Search for the cell housing the specified text and yield its (X, Y) center coordinate. 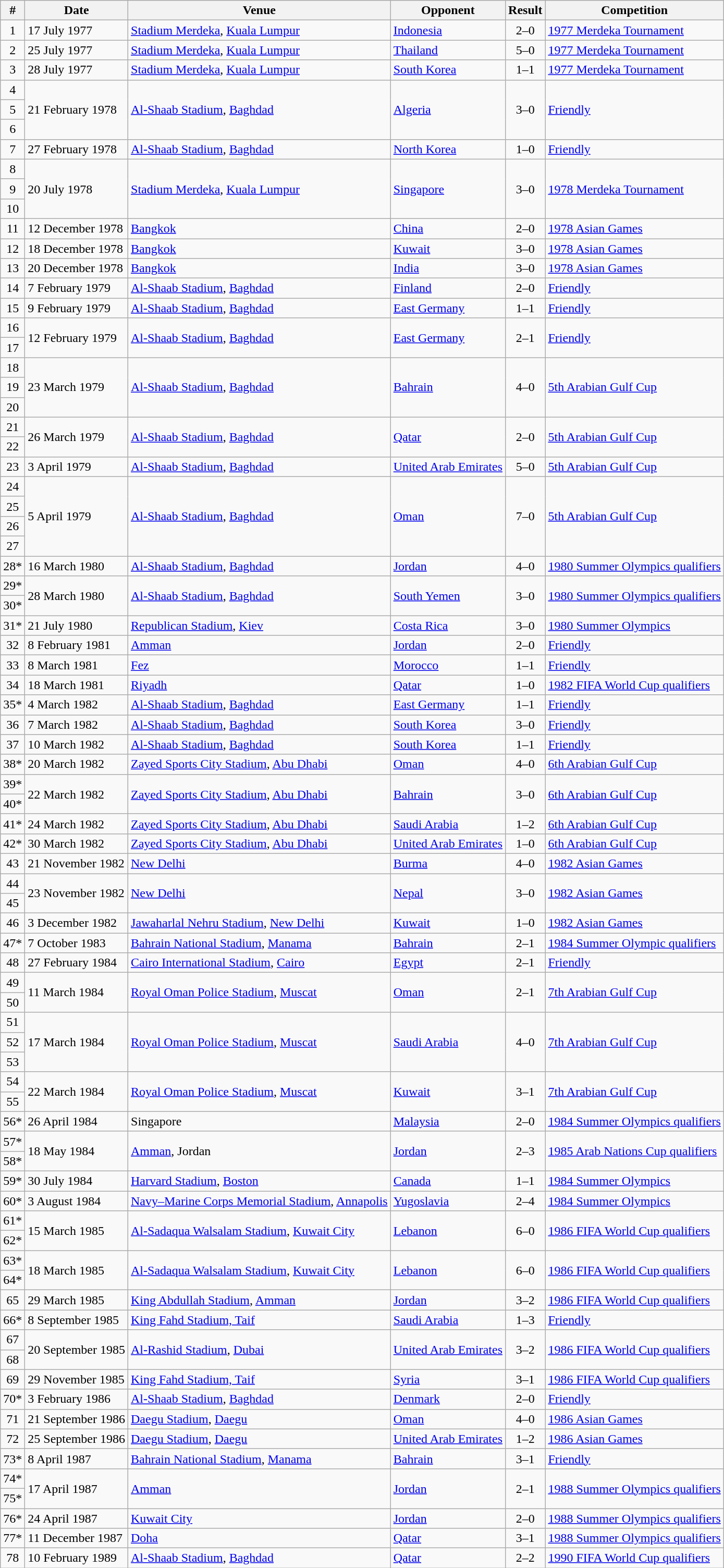
68 (13, 1359)
2–2 (525, 1558)
Indonesia (448, 30)
Result (525, 10)
25 July 1977 (77, 50)
18 (13, 367)
77* (13, 1538)
1985 Arab Nations Cup qualifiers (634, 1151)
22 March 1984 (77, 1092)
35* (13, 705)
1982 FIFA World Cup qualifiers (634, 685)
12 February 1979 (77, 338)
50 (13, 1002)
Algeria (448, 109)
23 March 1979 (77, 387)
10 February 1989 (77, 1558)
20 September 1985 (77, 1350)
27 February 1978 (77, 149)
1–3 (525, 1320)
9 February 1979 (77, 308)
1980 Summer Olympics (634, 626)
70* (13, 1399)
62* (13, 1241)
3 (13, 70)
44 (13, 884)
66* (13, 1320)
27 (13, 546)
3 April 1979 (77, 467)
North Korea (448, 149)
30* (13, 606)
19 (13, 387)
58* (13, 1161)
18 December 1978 (77, 249)
12 December 1978 (77, 228)
Al-Rashid Stadium, Dubai (260, 1350)
73* (13, 1459)
8 April 1987 (77, 1459)
17 July 1977 (77, 30)
57* (13, 1141)
9 (13, 189)
7 October 1983 (77, 943)
15 March 1985 (77, 1231)
Riyadh (260, 685)
22 (13, 447)
Egypt (448, 963)
King Abdullah Stadium, Amman (260, 1300)
24 April 1987 (77, 1518)
53 (13, 1062)
Fez (260, 665)
17 March 1984 (77, 1042)
21 February 1978 (77, 109)
30 July 1984 (77, 1181)
26 (13, 526)
5 April 1979 (77, 516)
8 March 1981 (77, 665)
21 July 1980 (77, 626)
11 March 1984 (77, 993)
Amman, Jordan (260, 1151)
10 March 1982 (77, 744)
11 December 1987 (77, 1538)
37 (13, 744)
52 (13, 1042)
7 (13, 149)
64* (13, 1280)
Burma (448, 863)
54 (13, 1082)
1978 Merdeka Tournament (634, 189)
21 (13, 427)
40* (13, 804)
1984 Summer Olympic qualifiers (634, 943)
29 November 1985 (77, 1379)
74* (13, 1478)
China (448, 228)
4 (13, 90)
31* (13, 626)
69 (13, 1379)
26 March 1979 (77, 437)
29* (13, 586)
Competition (634, 10)
1 (13, 30)
4 March 1982 (77, 705)
7 February 1979 (77, 288)
2 (13, 50)
33 (13, 665)
6 (13, 129)
Cairo International Stadium, Cairo (260, 963)
61* (13, 1221)
71 (13, 1419)
8 September 1985 (77, 1320)
63* (13, 1260)
27 February 1984 (77, 963)
48 (13, 963)
8 (13, 169)
29 March 1985 (77, 1300)
18 March 1985 (77, 1270)
14 (13, 288)
7–0 (525, 516)
Doha (260, 1538)
45 (13, 903)
43 (13, 863)
8 February 1981 (77, 645)
Opponent (448, 10)
25 (13, 506)
Malaysia (448, 1121)
3 August 1984 (77, 1200)
17 (13, 348)
67 (13, 1340)
Republican Stadium, Kiev (260, 626)
55 (13, 1101)
Syria (448, 1379)
16 (13, 328)
21 September 1986 (77, 1419)
24 March 1982 (77, 824)
5 (13, 109)
46 (13, 923)
# (13, 10)
20 March 1982 (77, 764)
Jawaharlal Nehru Stadium, New Delhi (260, 923)
10 (13, 209)
7 March 1982 (77, 725)
Nepal (448, 893)
17 April 1987 (77, 1488)
21 November 1982 (77, 863)
18 May 1984 (77, 1151)
2–4 (525, 1200)
1990 FIFA World Cup qualifiers (634, 1558)
56* (13, 1121)
18 March 1981 (77, 685)
59* (13, 1181)
20 (13, 407)
76* (13, 1518)
65 (13, 1300)
Denmark (448, 1399)
24 (13, 486)
30 March 1982 (77, 843)
Costa Rica (448, 626)
23 (13, 467)
51 (13, 1022)
Harvard Stadium, Boston (260, 1181)
22 March 1982 (77, 794)
25 September 1986 (77, 1439)
75* (13, 1498)
3 December 1982 (77, 923)
28* (13, 566)
20 July 1978 (77, 189)
28 March 1980 (77, 596)
Yugoslavia (448, 1200)
3 February 1986 (77, 1399)
Thailand (448, 50)
12 (13, 249)
India (448, 268)
2–3 (525, 1151)
Venue (260, 10)
39* (13, 784)
13 (13, 268)
72 (13, 1439)
Canada (448, 1181)
60* (13, 1200)
38* (13, 764)
78 (13, 1558)
41* (13, 824)
34 (13, 685)
20 December 1978 (77, 268)
15 (13, 308)
Navy–Marine Corps Memorial Stadium, Annapolis (260, 1200)
Kuwait City (260, 1518)
28 July 1977 (77, 70)
16 March 1980 (77, 566)
26 April 1984 (77, 1121)
36 (13, 725)
Morocco (448, 665)
11 (13, 228)
23 November 1982 (77, 893)
Finland (448, 288)
Date (77, 10)
South Yemen (448, 596)
49 (13, 983)
47* (13, 943)
42* (13, 843)
32 (13, 645)
1984 Summer Olympics qualifiers (634, 1121)
